Provide the (X, Y) coordinate of the cell's center where the given text is located.  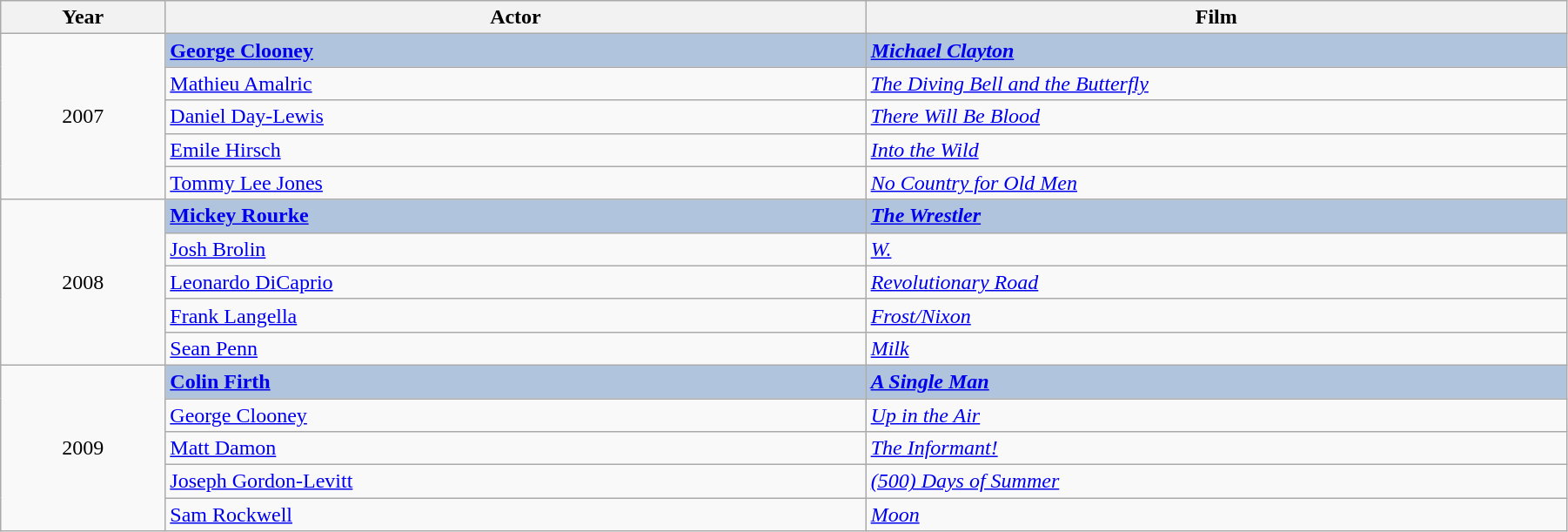
(500) Days of Summer (1216, 481)
Year (84, 17)
Tommy Lee Jones (515, 183)
2008 (84, 282)
The Wrestler (1216, 216)
The Diving Bell and the Butterfly (1216, 84)
W. (1216, 249)
Milk (1216, 348)
Emile Hirsch (515, 150)
Michael Clayton (1216, 51)
Up in the Air (1216, 415)
Josh Brolin (515, 249)
Moon (1216, 515)
Sean Penn (515, 348)
A Single Man (1216, 381)
Leonardo DiCaprio (515, 282)
Film (1216, 17)
Actor (515, 17)
Frost/Nixon (1216, 315)
There Will Be Blood (1216, 117)
Revolutionary Road (1216, 282)
No Country for Old Men (1216, 183)
Sam Rockwell (515, 515)
The Informant! (1216, 448)
Frank Langella (515, 315)
Mickey Rourke (515, 216)
Colin Firth (515, 381)
Into the Wild (1216, 150)
Mathieu Amalric (515, 84)
2009 (84, 448)
Joseph Gordon-Levitt (515, 481)
2007 (84, 117)
Daniel Day-Lewis (515, 117)
Matt Damon (515, 448)
